For the text-containing cell, return its midpoint in [X, Y] coordinate format. 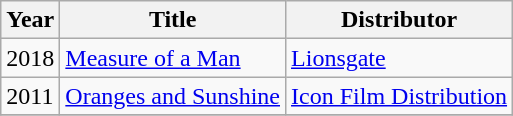
Oranges and Sunshine [173, 96]
Year [30, 20]
2018 [30, 58]
2011 [30, 96]
Title [173, 20]
Lionsgate [400, 58]
Distributor [400, 20]
Icon Film Distribution [400, 96]
Measure of a Man [173, 58]
